Scan for the cell matching the given text and deliver its (x, y) coordinate at center. 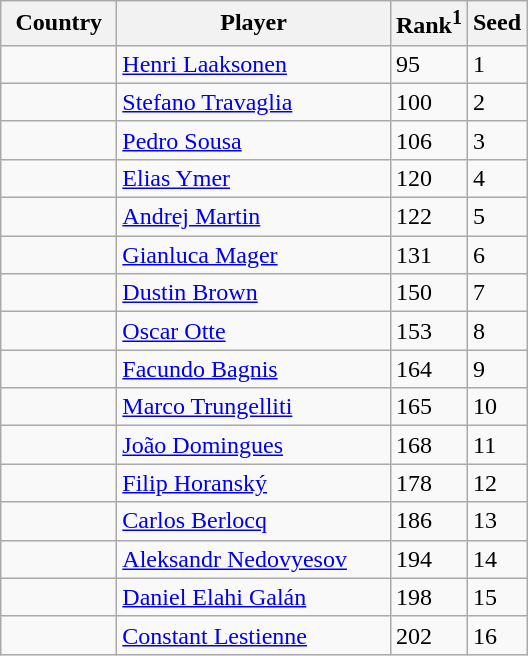
5 (496, 217)
Dustin Brown (254, 293)
14 (496, 559)
João Domingues (254, 445)
Filip Horanský (254, 483)
153 (428, 331)
10 (496, 407)
Pedro Sousa (254, 140)
3 (496, 140)
15 (496, 597)
120 (428, 178)
12 (496, 483)
Henri Laaksonen (254, 64)
16 (496, 635)
Player (254, 24)
7 (496, 293)
Carlos Berlocq (254, 521)
165 (428, 407)
Elias Ymer (254, 178)
9 (496, 369)
Daniel Elahi Galán (254, 597)
186 (428, 521)
Stefano Travaglia (254, 102)
Oscar Otte (254, 331)
4 (496, 178)
95 (428, 64)
178 (428, 483)
131 (428, 255)
198 (428, 597)
150 (428, 293)
Gianluca Mager (254, 255)
194 (428, 559)
106 (428, 140)
164 (428, 369)
Andrej Martin (254, 217)
100 (428, 102)
Constant Lestienne (254, 635)
11 (496, 445)
8 (496, 331)
2 (496, 102)
Marco Trungelliti (254, 407)
122 (428, 217)
1 (496, 64)
Seed (496, 24)
202 (428, 635)
Aleksandr Nedovyesov (254, 559)
Rank1 (428, 24)
13 (496, 521)
Facundo Bagnis (254, 369)
168 (428, 445)
Country (59, 24)
6 (496, 255)
